Pinpoint the cell where the given text exists, returning its [X, Y] midpoint coordinate. 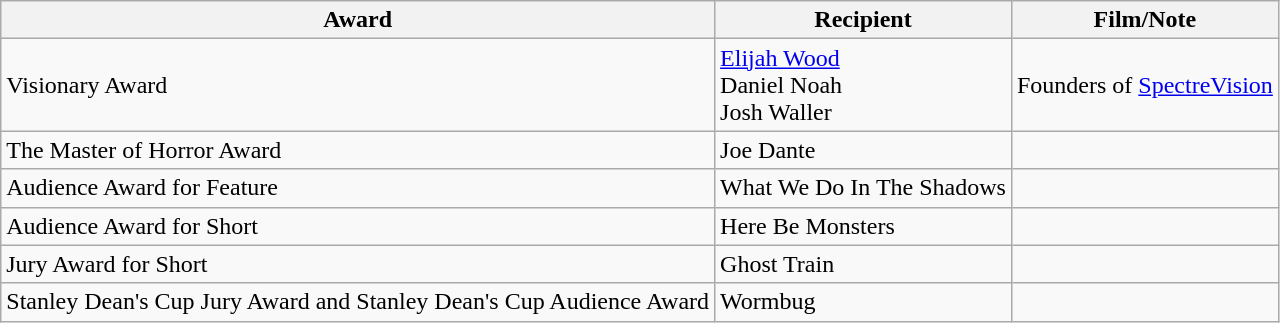
Visionary Award [358, 85]
Film/Note [1144, 20]
Audience Award for Feature [358, 188]
Ghost Train [864, 264]
Recipient [864, 20]
The Master of Horror Award [358, 150]
Founders of SpectreVision [1144, 85]
What We Do In The Shadows [864, 188]
Here Be Monsters [864, 226]
Wormbug [864, 302]
Audience Award for Short [358, 226]
Award [358, 20]
Elijah WoodDaniel NoahJosh Waller [864, 85]
Stanley Dean's Cup Jury Award and Stanley Dean's Cup Audience Award [358, 302]
Jury Award for Short [358, 264]
Joe Dante [864, 150]
